Locate the cell with the specified text and output its [x, y] center coordinate. 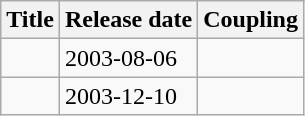
Release date [128, 20]
Title [30, 20]
2003-12-10 [128, 96]
2003-08-06 [128, 58]
Coupling [251, 20]
